From the cell containing the given text, extract its center point as (X, Y) coordinate. 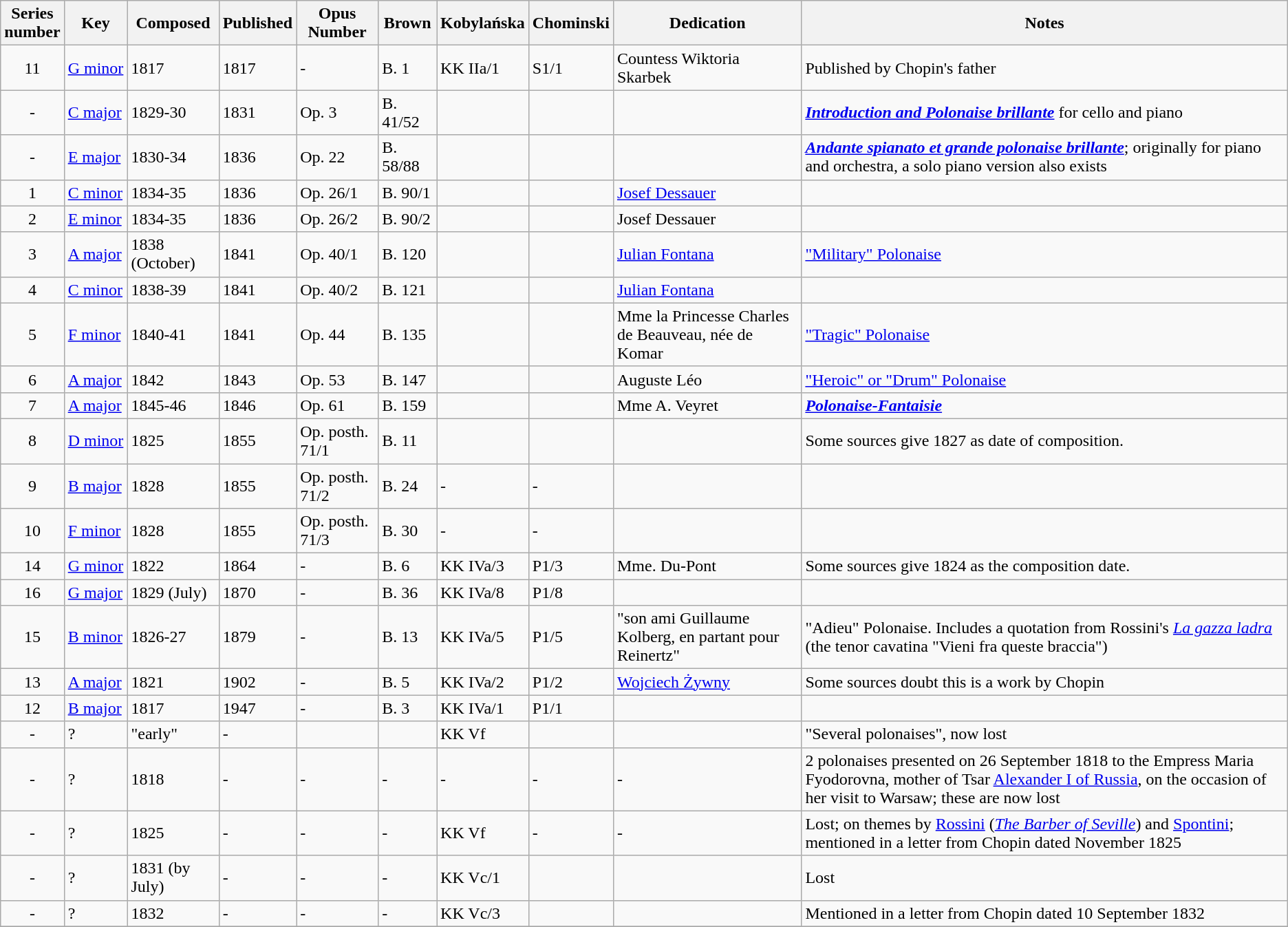
KK IVa/8 (483, 593)
Op. 53 (337, 379)
Published by Chopin's father (1044, 67)
1947 (257, 708)
Auguste Léo (707, 379)
B. 13 (407, 637)
Op. posth. 71/3 (337, 531)
4 (32, 290)
Op. 40/1 (337, 255)
S1/1 (571, 67)
KK Vc/1 (483, 878)
B. 41/52 (407, 113)
Op. 3 (337, 113)
"Military" Polonaise (1044, 255)
11 (32, 67)
1821 (173, 682)
KK IVa/3 (483, 566)
Lost; on themes by Rossini (The Barber of Seville) and Spontini; mentioned in a letter from Chopin dated November 1825 (1044, 833)
B. 5 (407, 682)
B minor (96, 637)
1829 (July) (173, 593)
5 (32, 334)
1870 (257, 593)
Notes (1044, 23)
B. 36 (407, 593)
Mme la Princesse Charles de Beauveau, née de Komar (707, 334)
1838-39 (173, 290)
Countess Wiktoria Skarbek (707, 67)
KK IVa/1 (483, 708)
Op. 44 (337, 334)
KK IVa/2 (483, 682)
1840-41 (173, 334)
1846 (257, 405)
"early" (173, 734)
B. 159 (407, 405)
1845-46 (173, 405)
B. 58/88 (407, 157)
P1/5 (571, 637)
Composed (173, 23)
1831 (by July) (173, 878)
Some sources give 1824 as the composition date. (1044, 566)
G major (96, 593)
1879 (257, 637)
1832 (173, 913)
Op. posth. 71/1 (337, 440)
D minor (96, 440)
Mme. Du-Pont (707, 566)
1902 (257, 682)
1838 (October) (173, 255)
1830-34 (173, 157)
Andante spianato et grande polonaise brillante; originally for piano and orchestra, a solo piano version also exists (1044, 157)
Op. 26/1 (337, 193)
9 (32, 486)
B. 147 (407, 379)
E major (96, 157)
Op. posth. 71/2 (337, 486)
1822 (173, 566)
Op. 40/2 (337, 290)
Polonaise-Fantaisie (1044, 405)
Mentioned in a letter from Chopin dated 10 September 1832 (1044, 913)
1829-30 (173, 113)
Series number (32, 23)
"Heroic" or "Drum" Polonaise (1044, 379)
Chominski (571, 23)
12 (32, 708)
B. 135 (407, 334)
B. 90/1 (407, 193)
1818 (173, 779)
1843 (257, 379)
Opus Number (337, 23)
16 (32, 593)
Dedication (707, 23)
Wojciech Żywny (707, 682)
C major (96, 113)
KK IIa/1 (483, 67)
Brown (407, 23)
1842 (173, 379)
2 (32, 219)
B. 24 (407, 486)
15 (32, 637)
B. 120 (407, 255)
1 (32, 193)
B. 90/2 (407, 219)
KK IVa/5 (483, 637)
E minor (96, 219)
Lost (1044, 878)
P1/3 (571, 566)
"Tragic" Polonaise (1044, 334)
8 (32, 440)
Kobylańska (483, 23)
P1/2 (571, 682)
B. 3 (407, 708)
Some sources doubt this is a work by Chopin (1044, 682)
6 (32, 379)
Key (96, 23)
P1/8 (571, 593)
B. 6 (407, 566)
Mme A. Veyret (707, 405)
B. 121 (407, 290)
B. 30 (407, 531)
"Several polonaises", now lost (1044, 734)
13 (32, 682)
Some sources give 1827 as date of composition. (1044, 440)
1831 (257, 113)
"son ami Guillaume Kolberg, en partant pour Reinertz" (707, 637)
1864 (257, 566)
10 (32, 531)
Introduction and Polonaise brillante for cello and piano (1044, 113)
Published (257, 23)
KK Vc/3 (483, 913)
P1/1 (571, 708)
Op. 61 (337, 405)
Op. 22 (337, 157)
3 (32, 255)
B. 11 (407, 440)
1826-27 (173, 637)
"Adieu" Polonaise. Includes a quotation from Rossini's La gazza ladra (the tenor cavatina "Vieni fra queste braccia") (1044, 637)
14 (32, 566)
B. 1 (407, 67)
7 (32, 405)
Op. 26/2 (337, 219)
